Capture the cell that displays the provided text and extract its [x, y] central coordinate. 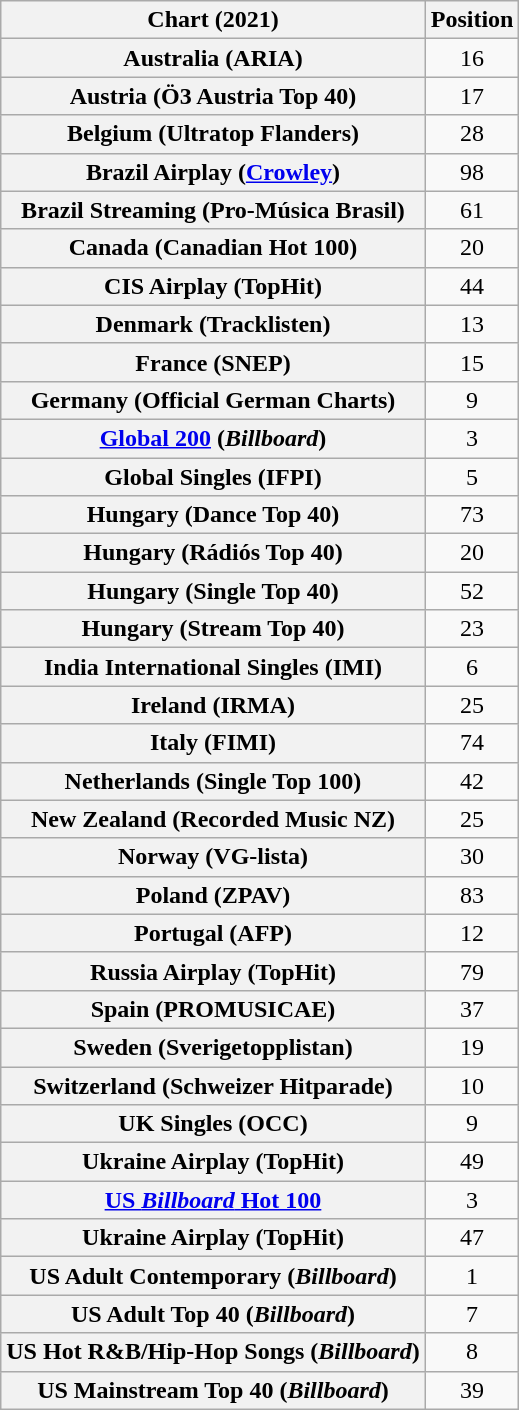
73 [472, 515]
US Adult Top 40 (Billboard) [213, 1314]
Ireland (IRMA) [213, 705]
US Hot R&B/Hip-Hop Songs (Billboard) [213, 1352]
Denmark (Tracklisten) [213, 324]
15 [472, 362]
Switzerland (Schweizer Hitparade) [213, 1085]
Portugal (AFP) [213, 933]
74 [472, 743]
Global Singles (IFPI) [213, 477]
Poland (ZPAV) [213, 895]
Austria (Ö3 Austria Top 40) [213, 96]
Netherlands (Single Top 100) [213, 781]
Position [472, 20]
19 [472, 1047]
Norway (VG-lista) [213, 857]
France (SNEP) [213, 362]
Canada (Canadian Hot 100) [213, 248]
US Billboard Hot 100 [213, 1200]
Belgium (Ultratop Flanders) [213, 134]
Hungary (Single Top 40) [213, 591]
47 [472, 1238]
7 [472, 1314]
Brazil Airplay (Crowley) [213, 172]
13 [472, 324]
India International Singles (IMI) [213, 667]
42 [472, 781]
28 [472, 134]
52 [472, 591]
79 [472, 971]
Global 200 (Billboard) [213, 438]
US Mainstream Top 40 (Billboard) [213, 1390]
61 [472, 210]
12 [472, 933]
CIS Airplay (TopHit) [213, 286]
Chart (2021) [213, 20]
1 [472, 1276]
Hungary (Rádiós Top 40) [213, 553]
Hungary (Stream Top 40) [213, 629]
UK Singles (OCC) [213, 1124]
6 [472, 667]
US Adult Contemporary (Billboard) [213, 1276]
Hungary (Dance Top 40) [213, 515]
5 [472, 477]
New Zealand (Recorded Music NZ) [213, 819]
83 [472, 895]
Spain (PROMUSICAE) [213, 1009]
44 [472, 286]
98 [472, 172]
16 [472, 58]
Australia (ARIA) [213, 58]
37 [472, 1009]
Brazil Streaming (Pro-Música Brasil) [213, 210]
Germany (Official German Charts) [213, 400]
49 [472, 1162]
23 [472, 629]
10 [472, 1085]
Sweden (Sverigetopplistan) [213, 1047]
Italy (FIMI) [213, 743]
17 [472, 96]
39 [472, 1390]
30 [472, 857]
8 [472, 1352]
Russia Airplay (TopHit) [213, 971]
